Return [x, y] of the center of cell containing provided text 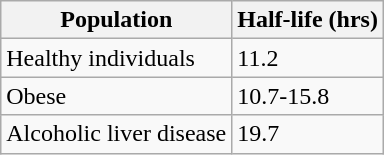
10.7-15.8 [308, 96]
Healthy individuals [116, 58]
11.2 [308, 58]
Population [116, 20]
Obese [116, 96]
Half-life (hrs) [308, 20]
Alcoholic liver disease [116, 134]
19.7 [308, 134]
